Pinpoint the cell where the given text exists, returning its [X, Y] midpoint coordinate. 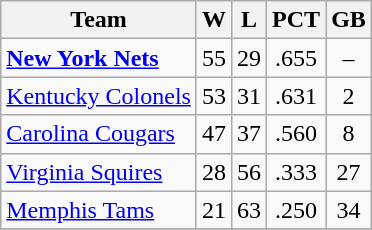
55 [214, 58]
28 [214, 172]
31 [250, 96]
47 [214, 134]
.631 [296, 96]
63 [250, 210]
27 [349, 172]
34 [349, 210]
.560 [296, 134]
Memphis Tams [99, 210]
56 [250, 172]
29 [250, 58]
.333 [296, 172]
Kentucky Colonels [99, 96]
.250 [296, 210]
8 [349, 134]
New York Nets [99, 58]
– [349, 58]
2 [349, 96]
21 [214, 210]
GB [349, 20]
Carolina Cougars [99, 134]
L [250, 20]
PCT [296, 20]
.655 [296, 58]
Team [99, 20]
53 [214, 96]
37 [250, 134]
Virginia Squires [99, 172]
W [214, 20]
